Provide the (x, y) coordinate of the cell's center where the given text is located.  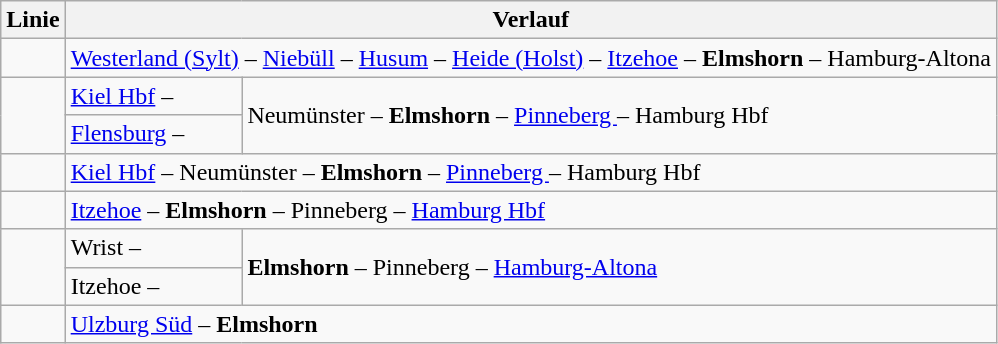
Kiel Hbf – Neumünster – Elmshorn – Pinneberg – Hamburg Hbf (530, 172)
Westerland (Sylt) – Niebüll – Husum – Heide (Holst) – Itzehoe – Elmshorn – Hamburg-Altona (530, 58)
Wrist – (154, 248)
Ulzburg Süd – Elmshorn (530, 324)
Linie (33, 20)
Elmshorn – Pinneberg – Hamburg-Altona (620, 267)
Itzehoe – (154, 286)
Kiel Hbf – (154, 96)
Neumünster – Elmshorn – Pinneberg – Hamburg Hbf (620, 115)
Flensburg – (154, 134)
Verlauf (530, 20)
Itzehoe – Elmshorn – Pinneberg – Hamburg Hbf (530, 210)
